Search for the cell housing the specified text and yield its [x, y] center coordinate. 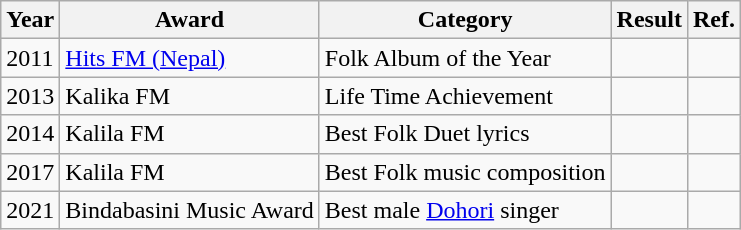
2021 [30, 210]
Year [30, 20]
2014 [30, 134]
2011 [30, 58]
2017 [30, 172]
Folk Album of the Year [465, 58]
Award [190, 20]
Result [649, 20]
Ref. [714, 20]
Best Folk Duet lyrics [465, 134]
Kalika FM [190, 96]
Bindabasini Music Award [190, 210]
Best male Dohori singer [465, 210]
Best Folk music composition [465, 172]
2013 [30, 96]
Category [465, 20]
Life Time Achievement [465, 96]
Hits FM (Nepal) [190, 58]
